Provide the [x, y] coordinate of the cell's center where the given text is located.  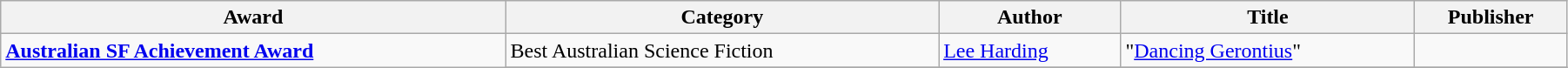
Australian SF Achievement Award [253, 51]
Best Australian Science Fiction [722, 51]
Publisher [1491, 17]
Lee Harding [1030, 51]
Author [1030, 17]
Award [253, 17]
Category [722, 17]
Title [1268, 17]
"Dancing Gerontius" [1268, 51]
